Scan for the cell matching the given text and deliver its [x, y] coordinate at center. 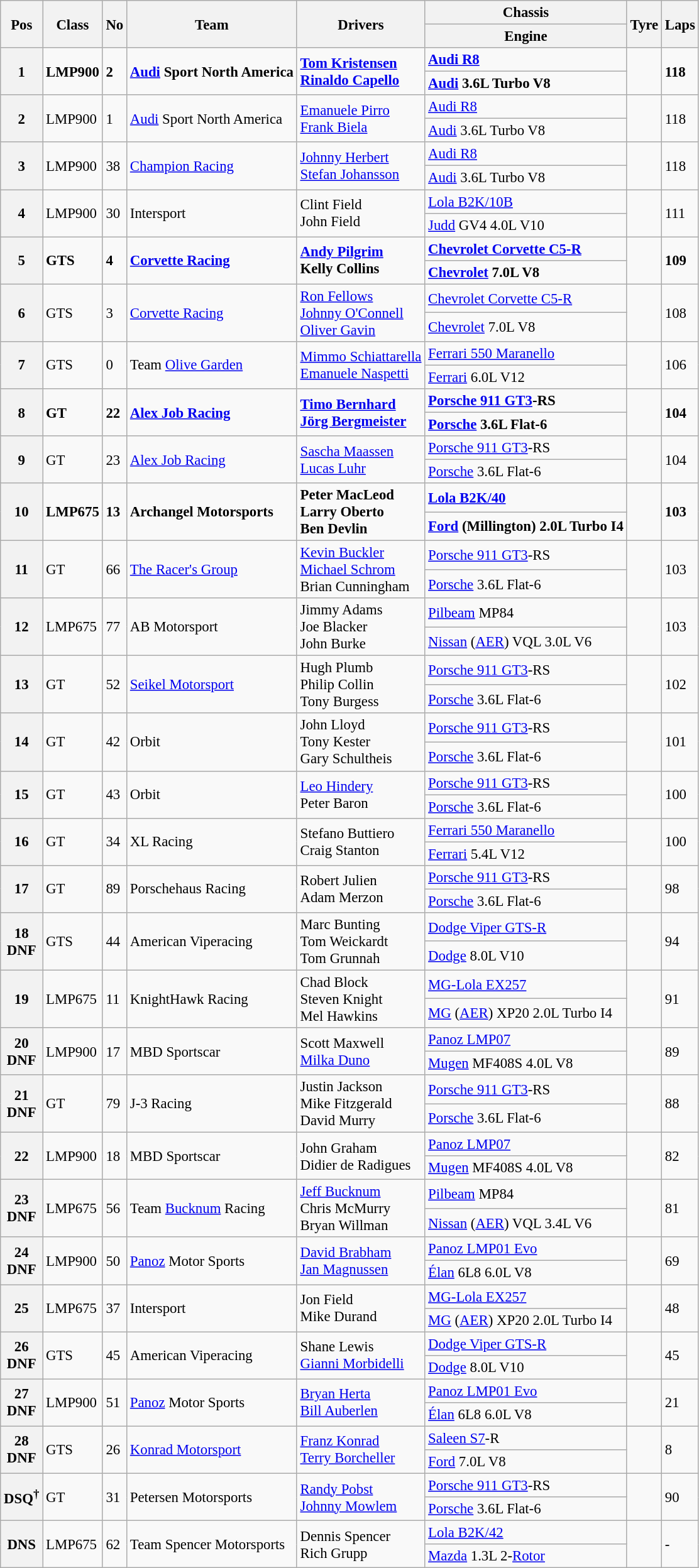
28DNF [21, 1450]
44 [114, 942]
90 [680, 1496]
Marc Bunting Tom Weickardt Tom Grunnah [361, 942]
Stefano Buttiero Craig Stanton [361, 842]
Drivers [361, 24]
Ford (Millington) 2.0L Turbo I4 [526, 526]
23 [114, 460]
66 [114, 570]
20DNF [21, 1052]
37 [114, 1308]
23DNF [21, 1209]
Peter MacLeod Larry Oberto Ben Devlin [361, 512]
Nissan (AER) VQL 3.4L V6 [526, 1223]
30 [114, 214]
25 [21, 1308]
Mimmo Schiattarella Emanuele Naspetti [361, 366]
24DNF [21, 1261]
Petersen Motorsports [212, 1496]
34 [114, 842]
Porschehaus Racing [212, 890]
Hugh Plumb Philip Collin Tony Burgess [361, 685]
12 [21, 627]
John Lloyd Tony Kester Gary Schultheis [361, 743]
21 [680, 1402]
79 [114, 1104]
9 [21, 460]
Team Olive Garden [212, 366]
Team [212, 24]
No [114, 24]
Team Spencer Motorsports [212, 1544]
Scott Maxwell Milka Duno [361, 1052]
7 [21, 366]
Shane Lewis Gianni Morbidelli [361, 1356]
Jimmy Adams Joe Blacker John Burke [361, 627]
Clint Field John Field [361, 214]
21DNF [21, 1104]
Lola B2K/42 [526, 1533]
18 [114, 1156]
KnightHawk Racing [212, 999]
94 [680, 942]
31 [114, 1496]
91 [680, 999]
14 [21, 743]
DSQ† [21, 1496]
56 [114, 1209]
Chassis [526, 13]
Team Bucknum Racing [212, 1209]
18DNF [21, 942]
88 [680, 1104]
Chad Block Steven Knight Mel Hawkins [361, 999]
Tyre [644, 24]
Tom Kristensen Rinaldo Capello [361, 72]
102 [680, 685]
Archangel Motorsports [212, 512]
AB Motorsport [212, 627]
Ferrari 6.0L V12 [526, 377]
77 [114, 627]
J-3 Racing [212, 1104]
Jeff Bucknum Chris McMurry Bryan Willman [361, 1209]
Laps [680, 24]
38 [114, 166]
XL Racing [212, 842]
Ford 7.0L V8 [526, 1462]
Robert Julien Adam Merzon [361, 890]
Jon Field Mike Durand [361, 1308]
Saleen S7-R [526, 1438]
Franz Konrad Terry Borcheller [361, 1450]
Lola B2K/10B [526, 202]
Leo Hindery Peter Baron [361, 794]
Dennis Spencer Rich Grupp [361, 1544]
101 [680, 743]
0 [114, 366]
15 [21, 794]
19 [21, 999]
111 [680, 214]
Ferrari 5.4L V12 [526, 854]
DNS [21, 1544]
Justin Jackson Mike Fitzgerald David Murry [361, 1104]
Bryan Herta Bill Auberlen [361, 1402]
Konrad Motorsport [212, 1450]
26DNF [21, 1356]
Engine [526, 36]
Judd GV4 4.0L V10 [526, 225]
Andy Pilgrim Kelly Collins [361, 260]
Seikel Motorsport [212, 685]
62 [114, 1544]
82 [680, 1156]
5 [21, 260]
David Brabham Jan Magnussen [361, 1261]
27DNF [21, 1402]
52 [114, 685]
Nissan (AER) VQL 3.0L V6 [526, 641]
43 [114, 794]
John Graham Didier de Radigues [361, 1156]
Sascha Maassen Lucas Luhr [361, 460]
6 [21, 313]
Timo Bernhard Jörg Bergmeister [361, 412]
26 [114, 1450]
48 [680, 1308]
81 [680, 1209]
50 [114, 1261]
Class [73, 24]
Emanuele Pirro Frank Biela [361, 118]
The Racer's Group [212, 570]
Johnny Herbert Stefan Johansson [361, 166]
Kevin Buckler Michael Schrom Brian Cunningham [361, 570]
- [680, 1544]
108 [680, 313]
16 [21, 842]
51 [114, 1402]
10 [21, 512]
42 [114, 743]
Mazda 1.3L 2-Rotor [526, 1556]
Champion Racing [212, 166]
98 [680, 890]
109 [680, 260]
106 [680, 366]
Randy Pobst Johnny Mowlem [361, 1496]
Ron Fellows Johnny O'Connell Oliver Gavin [361, 313]
69 [680, 1261]
Lola B2K/40 [526, 498]
Pos [21, 24]
